Output the [X, Y] coordinate of the center of the cell containing the given text.  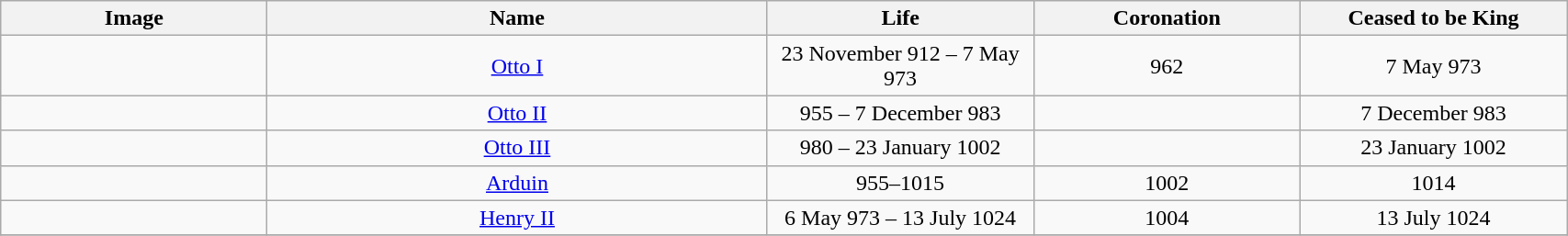
13 July 1024 [1433, 218]
Arduin [517, 183]
Otto I [517, 66]
Otto II [517, 113]
Henry II [517, 218]
23 January 1002 [1433, 148]
1014 [1433, 183]
1002 [1167, 183]
955–1015 [900, 183]
Name [517, 18]
23 November 912 – 7 May 973 [900, 66]
Otto III [517, 148]
Coronation [1167, 18]
1004 [1167, 218]
Life [900, 18]
7 December 983 [1433, 113]
Ceased to be King [1433, 18]
7 May 973 [1433, 66]
Image [134, 18]
955 – 7 December 983 [900, 113]
980 – 23 January 1002 [900, 148]
962 [1167, 66]
6 May 973 – 13 July 1024 [900, 218]
